Extract the (x, y) coordinate from the center of the cell holding the provided text.  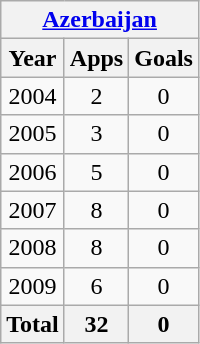
2004 (33, 96)
2007 (33, 210)
6 (96, 286)
2005 (33, 134)
2006 (33, 172)
2 (96, 96)
2008 (33, 248)
Goals (164, 58)
3 (96, 134)
Azerbaijan (100, 20)
Total (33, 324)
Apps (96, 58)
5 (96, 172)
32 (96, 324)
Year (33, 58)
2009 (33, 286)
